Search for the cell housing the specified text and yield its (x, y) center coordinate. 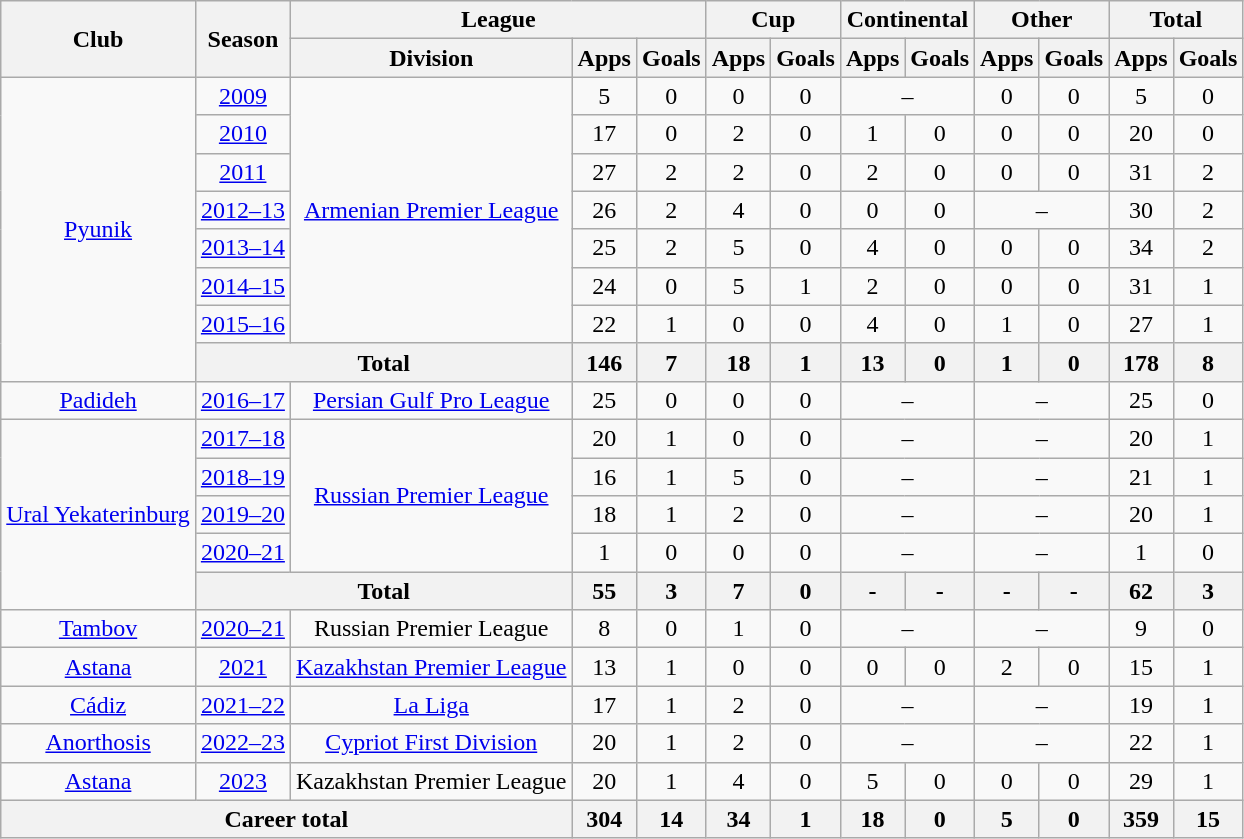
2009 (242, 96)
Cypriot First Division (431, 743)
62 (1141, 591)
Other (1042, 20)
Padideh (98, 400)
21 (1141, 477)
2019–20 (242, 515)
Anorthosis (98, 743)
Season (242, 39)
14 (671, 819)
La Liga (431, 705)
16 (604, 477)
2010 (242, 134)
Cádiz (98, 705)
Cup (773, 20)
9 (1141, 629)
Club (98, 39)
178 (1141, 362)
30 (1141, 210)
2021 (242, 667)
Ural Yekaterinburg (98, 514)
Continental (907, 20)
2016–17 (242, 400)
Tambov (98, 629)
2011 (242, 172)
2023 (242, 781)
2012–13 (242, 210)
2018–19 (242, 477)
Career total (286, 819)
55 (604, 591)
2013–14 (242, 248)
2014–15 (242, 286)
304 (604, 819)
29 (1141, 781)
26 (604, 210)
Armenian Premier League (431, 210)
19 (1141, 705)
146 (604, 362)
Division (431, 58)
2017–18 (242, 438)
Pyunik (98, 229)
2022–23 (242, 743)
League (498, 20)
2015–16 (242, 324)
2021–22 (242, 705)
Persian Gulf Pro League (431, 400)
24 (604, 286)
359 (1141, 819)
